Identify which cell holds the provided text, then report its (X, Y) central coordinate. 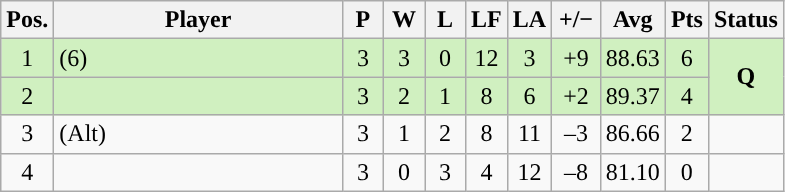
Player (198, 20)
89.37 (632, 96)
Status (746, 20)
Pts (686, 20)
–8 (576, 172)
Avg (632, 20)
L (444, 20)
W (404, 20)
LF (487, 20)
+2 (576, 96)
P (362, 20)
+9 (576, 58)
Q (746, 77)
88.63 (632, 58)
(Alt) (198, 134)
(6) (198, 58)
Pos. (28, 20)
–3 (576, 134)
+/− (576, 20)
86.66 (632, 134)
11 (529, 134)
LA (529, 20)
81.10 (632, 172)
